Extract the [X, Y] coordinate from the center of the cell holding the provided text.  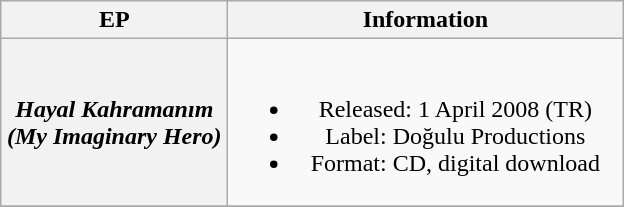
Hayal Kahramanım (My Imaginary Hero) [114, 122]
Information [426, 20]
Released: 1 April 2008 (TR)Label: Doğulu ProductionsFormat: CD, digital download [426, 122]
EP [114, 20]
